Output the [X, Y] coordinate of the center of the cell containing the given text.  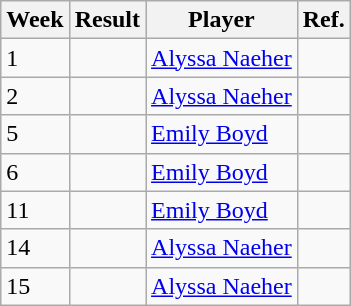
Result [107, 20]
2 [35, 96]
5 [35, 134]
6 [35, 172]
11 [35, 210]
15 [35, 286]
Player [222, 20]
1 [35, 58]
Week [35, 20]
14 [35, 248]
Ref. [324, 20]
